Extract the [x, y] coordinate from the center of the cell holding the provided text.  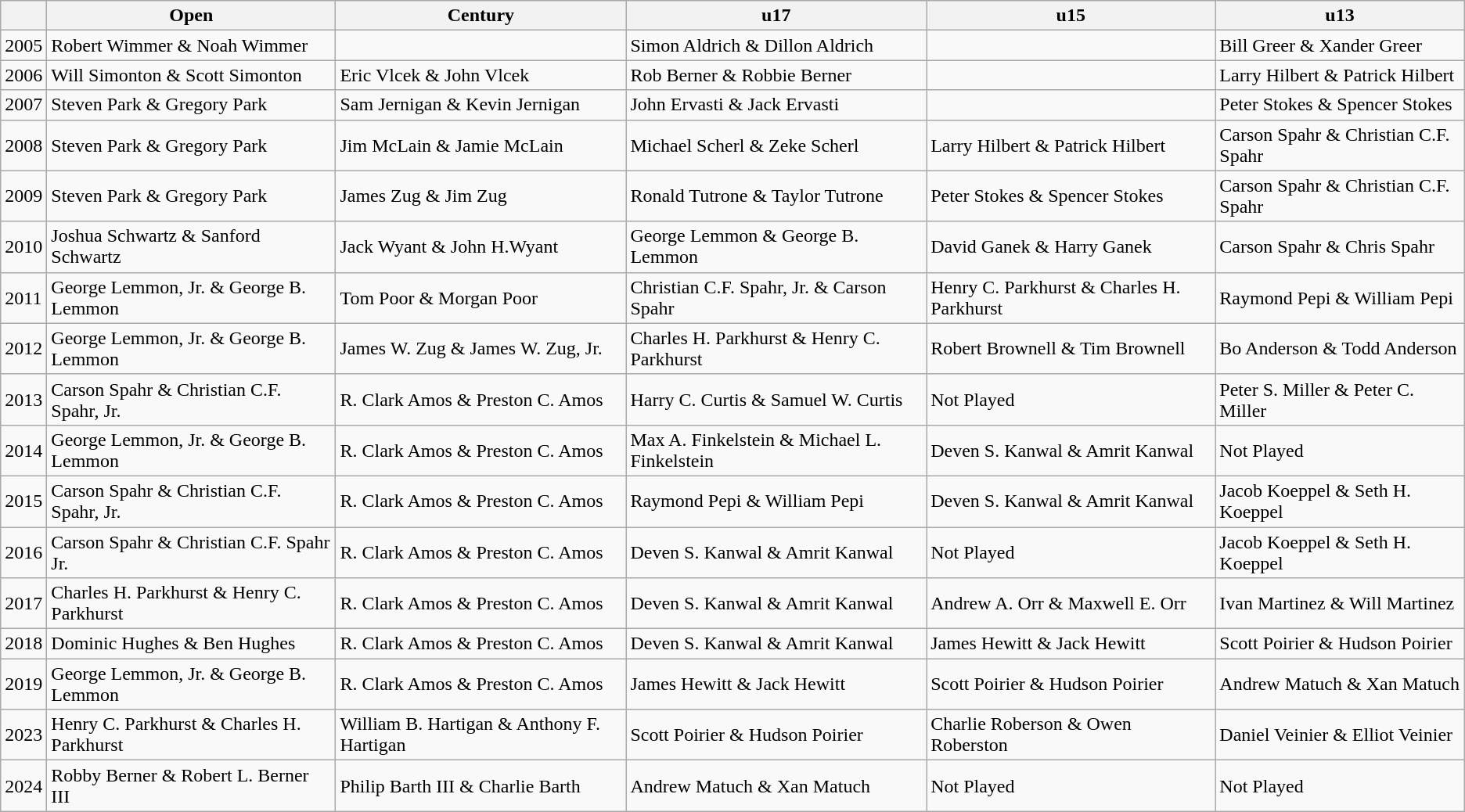
2015 [23, 501]
William B. Hartigan & Anthony F. Hartigan [481, 735]
Jack Wyant & John H.Wyant [481, 247]
2016 [23, 552]
Andrew A. Orr & Maxwell E. Orr [1071, 604]
2024 [23, 785]
2005 [23, 45]
Will Simonton & Scott Simonton [191, 75]
Ivan Martinez & Will Martinez [1340, 604]
2007 [23, 105]
2019 [23, 684]
Dominic Hughes & Ben Hughes [191, 644]
u17 [776, 16]
2012 [23, 349]
Peter S. Miller & Peter C. Miller [1340, 399]
George Lemmon & George B. Lemmon [776, 247]
Philip Barth III & Charlie Barth [481, 785]
Max A. Finkelstein & Michael L. Finkelstein [776, 451]
2013 [23, 399]
2017 [23, 604]
2018 [23, 644]
James Zug & Jim Zug [481, 196]
Michael Scherl & Zeke Scherl [776, 146]
Tom Poor & Morgan Poor [481, 297]
u13 [1340, 16]
2006 [23, 75]
2011 [23, 297]
2014 [23, 451]
Open [191, 16]
Century [481, 16]
Christian C.F. Spahr, Jr. & Carson Spahr [776, 297]
John Ervasti & Jack Ervasti [776, 105]
Bill Greer & Xander Greer [1340, 45]
Rob Berner & Robbie Berner [776, 75]
David Ganek & Harry Ganek [1071, 247]
Joshua Schwartz & Sanford Schwartz [191, 247]
Eric Vlcek & John Vlcek [481, 75]
Robby Berner & Robert L. Berner III [191, 785]
Harry C. Curtis & Samuel W. Curtis [776, 399]
James W. Zug & James W. Zug, Jr. [481, 349]
Ronald Tutrone & Taylor Tutrone [776, 196]
Bo Anderson & Todd Anderson [1340, 349]
2023 [23, 735]
u15 [1071, 16]
Sam Jernigan & Kevin Jernigan [481, 105]
Jim McLain & Jamie McLain [481, 146]
Robert Wimmer & Noah Wimmer [191, 45]
Carson Spahr & Christian C.F. Spahr Jr. [191, 552]
Carson Spahr & Chris Spahr [1340, 247]
Charlie Roberson & Owen Roberston [1071, 735]
Robert Brownell & Tim Brownell [1071, 349]
2008 [23, 146]
2010 [23, 247]
Daniel Veinier & Elliot Veinier [1340, 735]
2009 [23, 196]
Simon Aldrich & Dillon Aldrich [776, 45]
